Identify which cell holds the provided text, then report its [x, y] central coordinate. 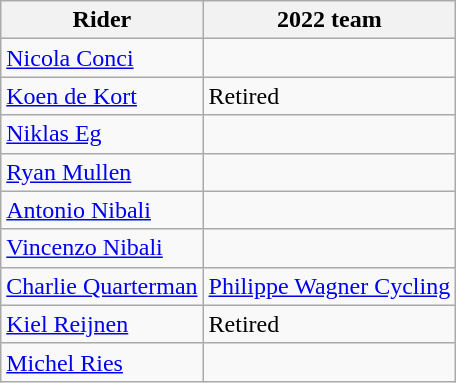
Niklas Eg [102, 134]
Kiel Reijnen [102, 324]
Koen de Kort [102, 96]
Ryan Mullen [102, 172]
Michel Ries [102, 362]
Rider [102, 20]
Philippe Wagner Cycling [330, 286]
Vincenzo Nibali [102, 248]
Antonio Nibali [102, 210]
2022 team [330, 20]
Nicola Conci [102, 58]
Charlie Quarterman [102, 286]
